Extract the (X, Y) coordinate from the center of the cell holding the provided text.  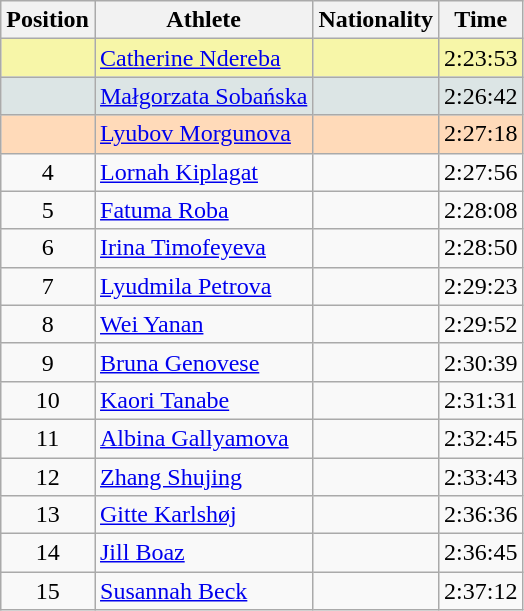
2:36:36 (481, 515)
2:28:50 (481, 248)
Albina Gallyamova (203, 438)
2:23:53 (481, 58)
2:36:45 (481, 553)
Bruna Genovese (203, 362)
5 (48, 210)
Lornah Kiplagat (203, 172)
Nationality (376, 20)
Athlete (203, 20)
14 (48, 553)
Kaori Tanabe (203, 400)
Gitte Karlshøj (203, 515)
2:37:12 (481, 591)
Małgorzata Sobańska (203, 96)
Zhang Shujing (203, 477)
2:28:08 (481, 210)
Susannah Beck (203, 591)
Lyudmila Petrova (203, 286)
Catherine Ndereba (203, 58)
6 (48, 248)
2:26:42 (481, 96)
Irina Timofeyeva (203, 248)
12 (48, 477)
13 (48, 515)
Time (481, 20)
2:33:43 (481, 477)
11 (48, 438)
2:30:39 (481, 362)
2:29:52 (481, 324)
2:32:45 (481, 438)
Wei Yanan (203, 324)
2:31:31 (481, 400)
2:27:56 (481, 172)
2:29:23 (481, 286)
Lyubov Morgunova (203, 134)
9 (48, 362)
15 (48, 591)
10 (48, 400)
4 (48, 172)
Fatuma Roba (203, 210)
2:27:18 (481, 134)
Position (48, 20)
7 (48, 286)
Jill Boaz (203, 553)
8 (48, 324)
